Extract the [x, y] coordinate from the center of the cell holding the provided text.  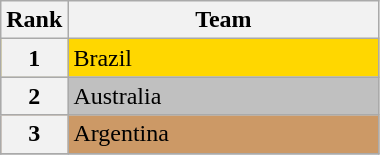
3 [34, 134]
Rank [34, 20]
2 [34, 96]
1 [34, 58]
Argentina [224, 134]
Brazil [224, 58]
Australia [224, 96]
Team [224, 20]
